Locate the cell with the specified text and output its [X, Y] center coordinate. 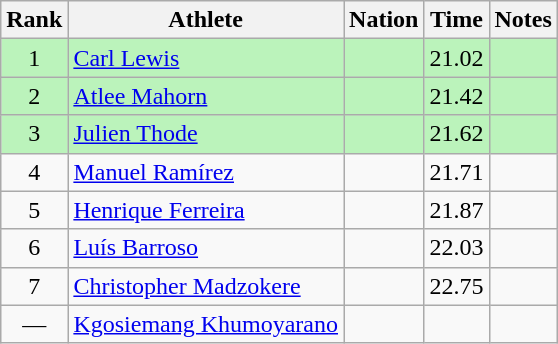
Carl Lewis [206, 58]
21.42 [456, 96]
Athlete [206, 20]
21.87 [456, 210]
Christopher Madzokere [206, 286]
7 [34, 286]
3 [34, 134]
Notes [523, 20]
Julien Thode [206, 134]
Kgosiemang Khumoyarano [206, 324]
21.02 [456, 58]
Manuel Ramírez [206, 172]
Henrique Ferreira [206, 210]
1 [34, 58]
4 [34, 172]
2 [34, 96]
Atlee Mahorn [206, 96]
22.75 [456, 286]
Time [456, 20]
22.03 [456, 248]
5 [34, 210]
6 [34, 248]
21.62 [456, 134]
21.71 [456, 172]
Nation [384, 20]
— [34, 324]
Luís Barroso [206, 248]
Rank [34, 20]
